From the cell containing the given text, extract its center point as [X, Y] coordinate. 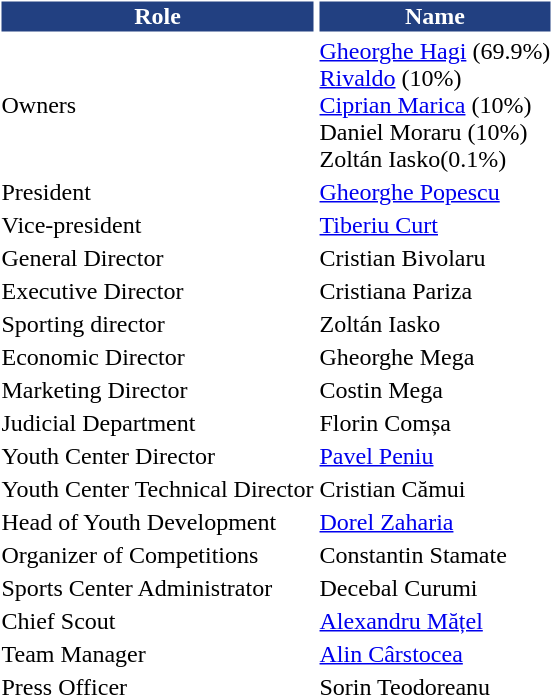
Constantin Stamate [435, 555]
Pavel Peniu [435, 456]
General Director [158, 258]
Youth Center Director [158, 456]
Cristian Bivolaru [435, 258]
Team Manager [158, 654]
Decebal Curumi [435, 588]
Head of Youth Development [158, 522]
Gheorghe Mega [435, 357]
Owners [158, 105]
Name [435, 16]
Cristiana Pariza [435, 291]
Sporting director [158, 324]
Economic Director [158, 357]
Cristian Cămui [435, 489]
Youth Center Technical Director [158, 489]
Dorel Zaharia [435, 522]
Sports Center Administrator [158, 588]
Role [158, 16]
Alin Cârstocea [435, 654]
Alexandru Mățel [435, 621]
Executive Director [158, 291]
Vice-president [158, 225]
Gheorghe Hagi (69.9%) Rivaldo (10%) Ciprian Marica (10%) Daniel Moraru (10%) Zoltán Iasko(0.1%) [435, 105]
Chief Scout [158, 621]
Marketing Director [158, 390]
Gheorghe Popescu [435, 192]
Zoltán Iasko [435, 324]
President [158, 192]
Organizer of Competitions [158, 555]
Tiberiu Curt [435, 225]
Judicial Department [158, 423]
Florin Comșa [435, 423]
Costin Mega [435, 390]
